Identify which cell holds the provided text, then report its [x, y] central coordinate. 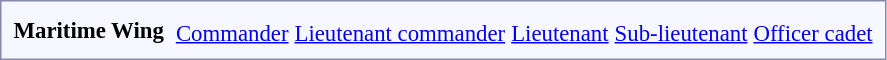
Commander [232, 33]
Sub-lieutenant [681, 33]
Maritime Wing [88, 30]
Officer cadet [813, 33]
Lieutenant commander [400, 33]
Lieutenant [560, 33]
